From the cell containing the given text, extract its center point as (X, Y) coordinate. 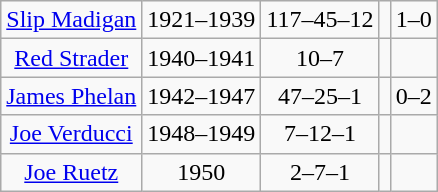
Joe Verducci (72, 134)
2–7–1 (320, 172)
Slip Madigan (72, 20)
1–0 (414, 20)
0–2 (414, 96)
James Phelan (72, 96)
1942–1947 (202, 96)
Red Strader (72, 58)
1921–1939 (202, 20)
1940–1941 (202, 58)
1950 (202, 172)
Joe Ruetz (72, 172)
47–25–1 (320, 96)
10–7 (320, 58)
7–12–1 (320, 134)
117–45–12 (320, 20)
1948–1949 (202, 134)
